Search for the cell housing the specified text and yield its [x, y] center coordinate. 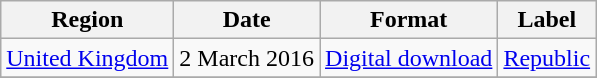
Digital download [409, 58]
Date [247, 20]
Republic [547, 58]
Region [88, 20]
United Kingdom [88, 58]
2 March 2016 [247, 58]
Label [547, 20]
Format [409, 20]
